Detect which cell encompasses the target text, then output its (X, Y) center coordinate. 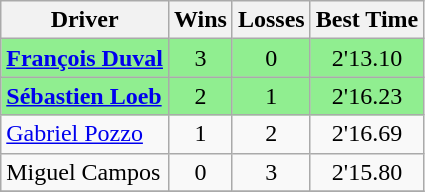
Sébastien Loeb (85, 96)
Losses (271, 20)
2'13.10 (367, 58)
2'16.69 (367, 134)
Driver (85, 20)
Wins (200, 20)
2'16.23 (367, 96)
2'15.80 (367, 172)
Miguel Campos (85, 172)
Best Time (367, 20)
François Duval (85, 58)
Gabriel Pozzo (85, 134)
